Identify which cell holds the provided text, then report its (X, Y) central coordinate. 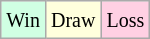
Draw (72, 20)
Loss (126, 20)
Win (24, 20)
